Scan for the cell matching the given text and deliver its (x, y) coordinate at center. 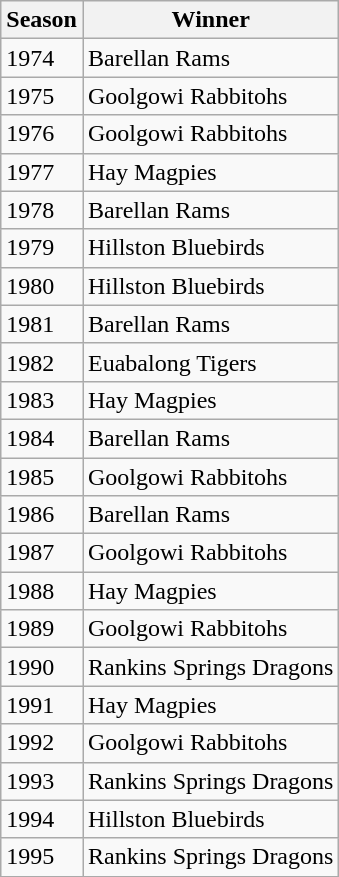
1983 (42, 400)
1978 (42, 210)
Season (42, 20)
1981 (42, 324)
1993 (42, 781)
1994 (42, 819)
1987 (42, 553)
1988 (42, 591)
1975 (42, 96)
Winner (210, 20)
1989 (42, 629)
Euabalong Tigers (210, 362)
1984 (42, 438)
1976 (42, 134)
1980 (42, 286)
1992 (42, 743)
1985 (42, 477)
1986 (42, 515)
1974 (42, 58)
1977 (42, 172)
1979 (42, 248)
1982 (42, 362)
1990 (42, 667)
1991 (42, 705)
1995 (42, 857)
